Extract the [x, y] coordinate from the center of the cell holding the provided text.  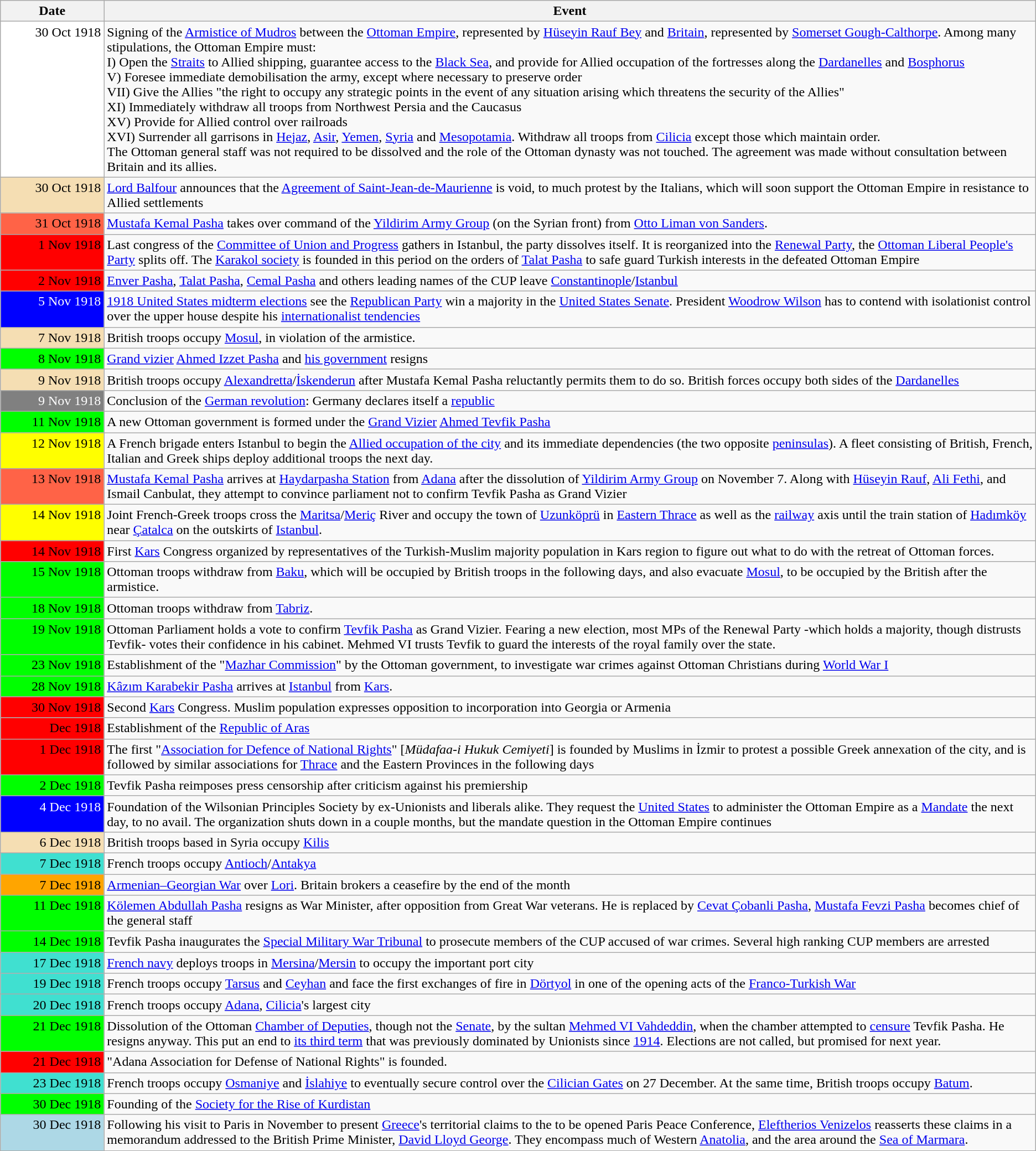
6 Dec 1918 [52, 842]
A new Ottoman government is formed under the Grand Vizier Ahmed Tevfik Pasha [570, 422]
14 Dec 1918 [52, 942]
Conclusion of the German revolution: Germany declares itself a republic [570, 401]
13 Nov 1918 [52, 487]
20 Dec 1918 [52, 1005]
28 Nov 1918 [52, 686]
8 Nov 1918 [52, 359]
Establishment of the Republic of Aras [570, 728]
Ottoman troops withdraw from Tabriz. [570, 608]
7 Nov 1918 [52, 338]
Event [570, 11]
5 Nov 1918 [52, 309]
11 Dec 1918 [52, 913]
11 Nov 1918 [52, 422]
British troops occupy Mosul, in violation of the armistice. [570, 338]
23 Dec 1918 [52, 1083]
2 Nov 1918 [52, 281]
Dec 1918 [52, 728]
British troops based in Syria occupy Kilis [570, 842]
Date [52, 11]
15 Nov 1918 [52, 580]
Tevfik Pasha reimposes press censorship after criticism against his premiership [570, 785]
French troops occupy Antioch/Antakya [570, 863]
17 Dec 1918 [52, 963]
Establishment of the "Mazhar Commission" by the Ottoman government, to investigate war crimes against Ottoman Christians during World War I [570, 665]
18 Nov 1918 [52, 608]
French troops occupy Tarsus and Ceyhan and face the first exchanges of fire in Dörtyol in one of the opening acts of the Franco-Turkish War [570, 984]
30 Nov 1918 [52, 707]
French troops occupy Adana, Cilicia's largest city [570, 1005]
French navy deploys troops in Mersina/Mersin to occupy the important port city [570, 963]
Second Kars Congress. Muslim population expresses opposition to incorporation into Georgia or Armenia [570, 707]
19 Dec 1918 [52, 984]
Mustafa Kemal Pasha takes over command of the Yildirim Army Group (on the Syrian front) from Otto Liman von Sanders. [570, 224]
23 Nov 1918 [52, 665]
Kâzım Karabekir Pasha arrives at Istanbul from Kars. [570, 686]
1 Nov 1918 [52, 252]
2 Dec 1918 [52, 785]
Founding of the Society for the Rise of Kurdistan [570, 1104]
Enver Pasha, Talat Pasha, Cemal Pasha and others leading names of the CUP leave Constantinople/Istanbul [570, 281]
12 Nov 1918 [52, 450]
31 Oct 1918 [52, 224]
4 Dec 1918 [52, 813]
1 Dec 1918 [52, 757]
Armenian–Georgian War over Lori. Britain brokers a ceasefire by the end of the month [570, 885]
19 Nov 1918 [52, 636]
"Adana Association for Defense of National Rights" is founded. [570, 1062]
Grand vizier Ahmed Izzet Pasha and his government resigns [570, 359]
